Return the (X, Y) coordinate for the center point of the cell that contains the specified text.  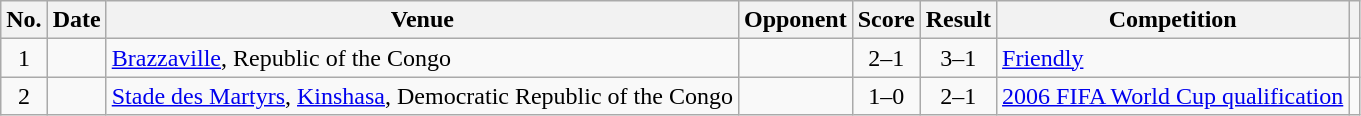
No. (24, 20)
Venue (422, 20)
Date (76, 20)
Brazzaville, Republic of the Congo (422, 58)
1 (24, 58)
Opponent (795, 20)
2006 FIFA World Cup qualification (1173, 96)
1–0 (886, 96)
2 (24, 96)
Stade des Martyrs, Kinshasa, Democratic Republic of the Congo (422, 96)
Score (886, 20)
Result (958, 20)
Competition (1173, 20)
Friendly (1173, 58)
3–1 (958, 58)
